Scan for the cell matching the given text and deliver its (x, y) coordinate at center. 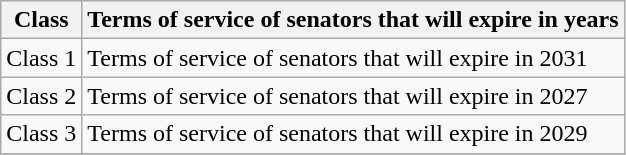
Terms of service of senators that will expire in 2031 (353, 58)
Terms of service of senators that will expire in 2027 (353, 96)
Class 3 (42, 134)
Class (42, 20)
Terms of service of senators that will expire in years (353, 20)
Terms of service of senators that will expire in 2029 (353, 134)
Class 1 (42, 58)
Class 2 (42, 96)
